Provide the [x, y] coordinate of the cell's center where the given text is located.  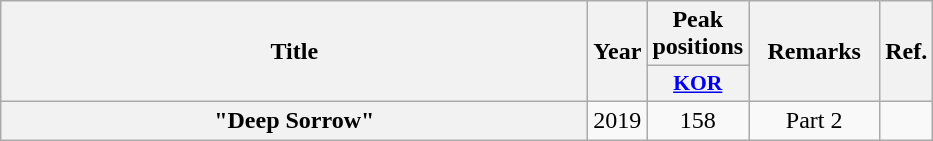
KOR [698, 84]
Remarks [814, 52]
158 [698, 120]
"Deep Sorrow" [294, 120]
2019 [618, 120]
Year [618, 52]
Part 2 [814, 120]
Title [294, 52]
Peakpositions [698, 34]
Ref. [906, 52]
